Pinpoint the cell where the given text exists, returning its [X, Y] midpoint coordinate. 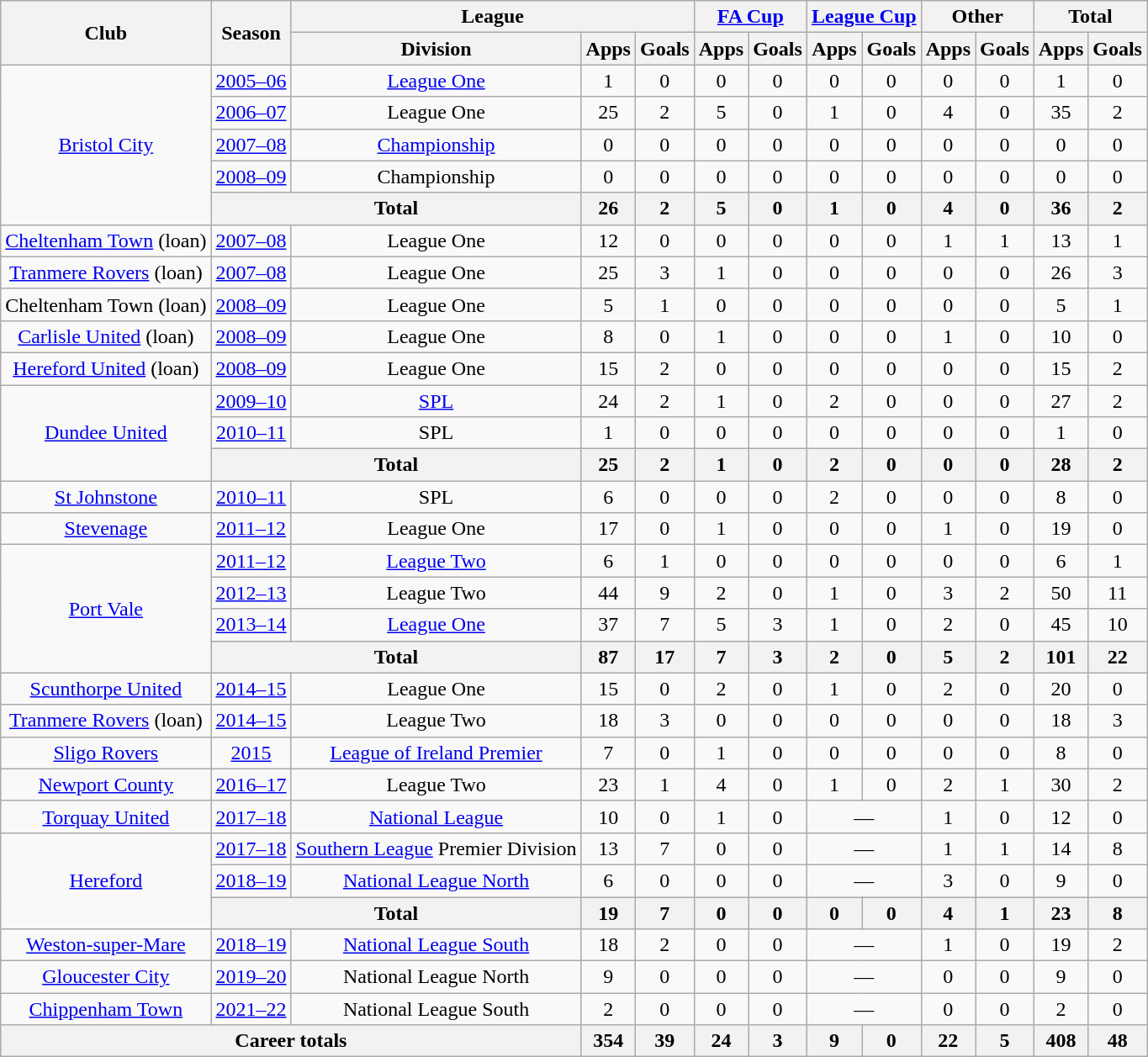
35 [1061, 113]
2013–14 [251, 625]
2009–10 [251, 401]
354 [608, 1041]
36 [1061, 209]
Career totals [291, 1041]
27 [1061, 401]
Club [106, 33]
Stevenage [106, 529]
Southern League Premier Division [436, 848]
Torquay United [106, 817]
30 [1061, 785]
Hereford [106, 880]
Dundee United [106, 433]
St Johnstone [106, 497]
39 [664, 1041]
101 [1061, 657]
Weston-super-Mare [106, 945]
2006–07 [251, 113]
Carlisle United (loan) [106, 336]
Hereford United (loan) [106, 368]
2005–06 [251, 81]
2019–20 [251, 977]
Sligo Rovers [106, 753]
Bristol City [106, 145]
2021–22 [251, 1009]
50 [1061, 593]
FA Cup [750, 17]
Division [436, 49]
44 [608, 593]
2016–17 [251, 785]
20 [1061, 689]
Chippenham Town [106, 1009]
45 [1061, 625]
League Cup [864, 17]
11 [1118, 593]
Season [251, 33]
Scunthorpe United [106, 689]
48 [1118, 1041]
Gloucester City [106, 977]
Port Vale [106, 609]
408 [1061, 1041]
League [493, 17]
Other [977, 17]
Newport County [106, 785]
League of Ireland Premier [436, 753]
37 [608, 625]
National League [436, 817]
2012–13 [251, 593]
14 [1061, 848]
28 [1061, 465]
87 [608, 657]
2015 [251, 753]
